Capture the cell that displays the provided text and extract its [x, y] central coordinate. 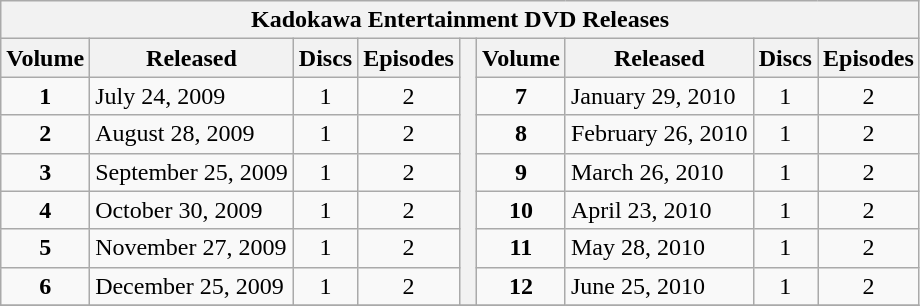
3 [46, 172]
July 24, 2009 [192, 96]
May 28, 2010 [659, 248]
March 26, 2010 [659, 172]
February 26, 2010 [659, 134]
10 [522, 210]
11 [522, 248]
October 30, 2009 [192, 210]
12 [522, 286]
Kadokawa Entertainment DVD Releases [460, 20]
9 [522, 172]
November 27, 2009 [192, 248]
4 [46, 210]
December 25, 2009 [192, 286]
August 28, 2009 [192, 134]
January 29, 2010 [659, 96]
September 25, 2009 [192, 172]
5 [46, 248]
April 23, 2010 [659, 210]
6 [46, 286]
June 25, 2010 [659, 286]
7 [522, 96]
8 [522, 134]
